For the text-containing cell, return its midpoint in [x, y] coordinate format. 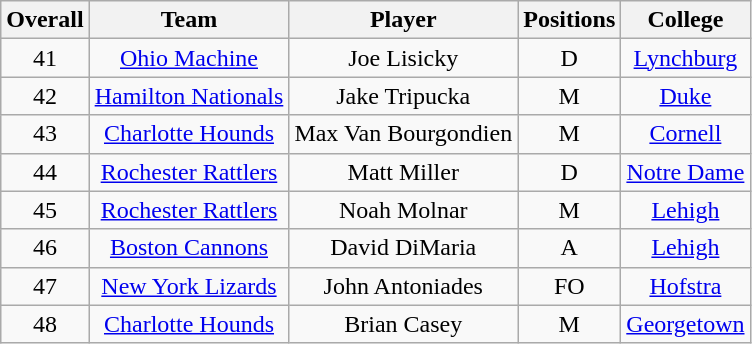
Positions [570, 20]
42 [45, 96]
Joe Lisicky [404, 58]
44 [45, 172]
Georgetown [686, 324]
Brian Casey [404, 324]
43 [45, 134]
Max Van Bourgondien [404, 134]
Overall [45, 20]
Noah Molnar [404, 210]
47 [45, 286]
College [686, 20]
Jake Tripucka [404, 96]
Boston Cannons [189, 248]
Ohio Machine [189, 58]
Hamilton Nationals [189, 96]
45 [45, 210]
Player [404, 20]
John Antoniades [404, 286]
Lynchburg [686, 58]
Hofstra [686, 286]
Team [189, 20]
Matt Miller [404, 172]
Notre Dame [686, 172]
Cornell [686, 134]
41 [45, 58]
48 [45, 324]
46 [45, 248]
FO [570, 286]
David DiMaria [404, 248]
Duke [686, 96]
A [570, 248]
New York Lizards [189, 286]
